Find where the given text appears and provide that cell's center as (x, y) coordinate. 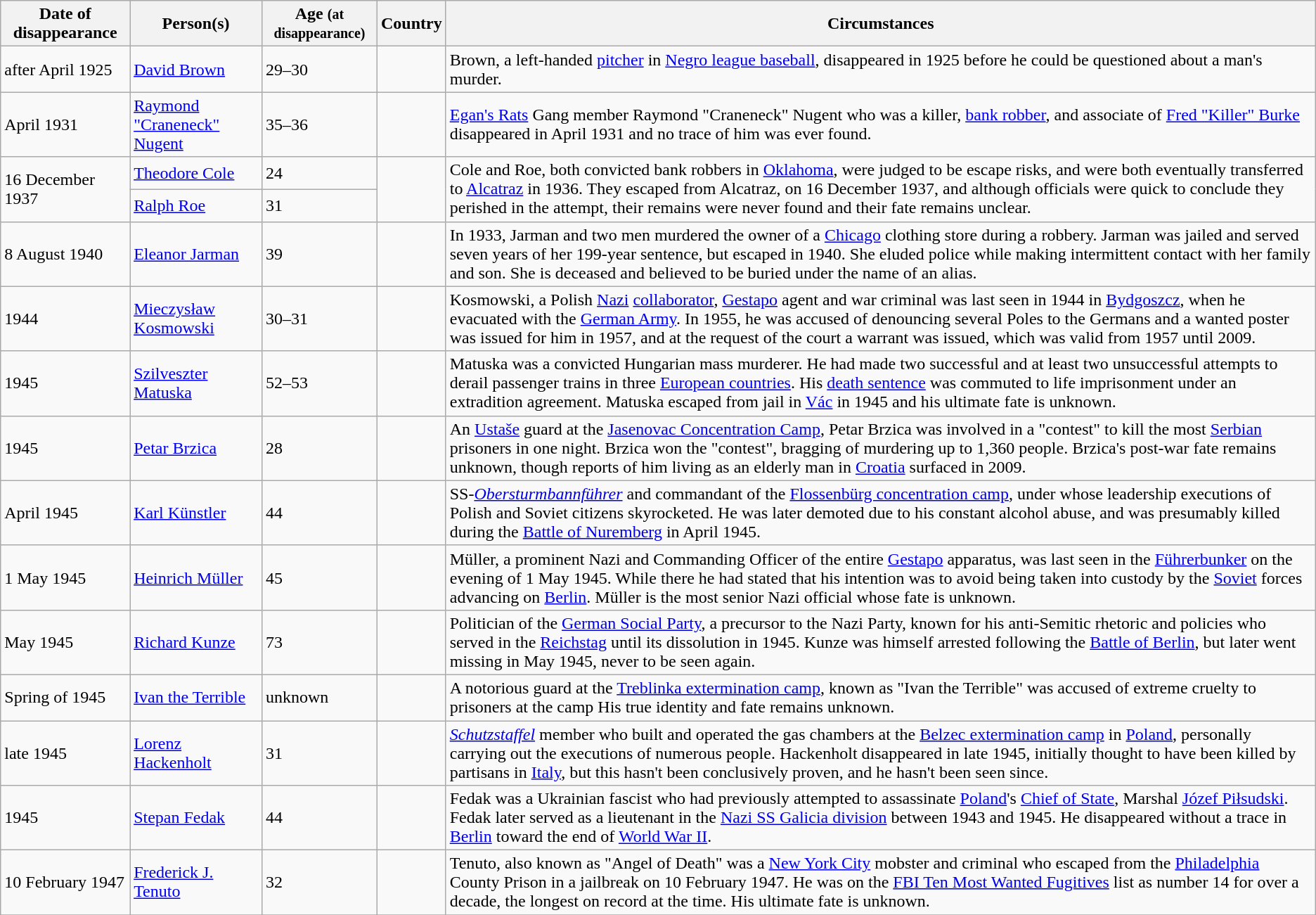
1944 (65, 319)
Brown, a left-handed pitcher in Negro league baseball, disappeared in 1925 before he could be questioned about a man's murder. (880, 69)
29–30 (319, 69)
8 August 1940 (65, 254)
Petar Brzica (196, 448)
24 (319, 173)
April 1931 (65, 124)
April 1945 (65, 513)
Circumstances (880, 24)
Theodore Cole (196, 173)
30–31 (319, 319)
Heinrich Müller (196, 577)
Lorenz Hackenholt (196, 753)
52–53 (319, 383)
Karl Künstler (196, 513)
David Brown (196, 69)
28 (319, 448)
Raymond "Craneneck" Nugent (196, 124)
39 (319, 254)
Szilveszter Matuska (196, 383)
Spring of 1945 (65, 698)
Richard Kunze (196, 642)
Mieczysław Kosmowski (196, 319)
Person(s) (196, 24)
73 (319, 642)
1 May 1945 (65, 577)
Country (411, 24)
10 February 1947 (65, 883)
45 (319, 577)
35–36 (319, 124)
32 (319, 883)
late 1945 (65, 753)
May 1945 (65, 642)
16 December 1937 (65, 189)
Age (at disappearance) (319, 24)
Ralph Roe (196, 205)
Eleanor Jarman (196, 254)
Date of disappearance (65, 24)
Ivan the Terrible (196, 698)
Stepan Fedak (196, 818)
Frederick J. Tenuto (196, 883)
after April 1925 (65, 69)
unknown (319, 698)
